Locate the cell with the specified text and output its [X, Y] center coordinate. 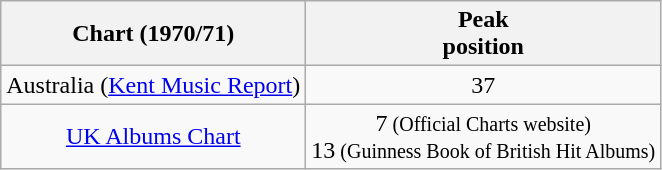
Australia (Kent Music Report) [154, 85]
UK Albums Chart [154, 136]
37 [484, 85]
7 (Official Charts website)13 (Guinness Book of British Hit Albums) [484, 136]
Peak position [484, 34]
Chart (1970/71) [154, 34]
